Scan for the cell matching the given text and deliver its [X, Y] coordinate at center. 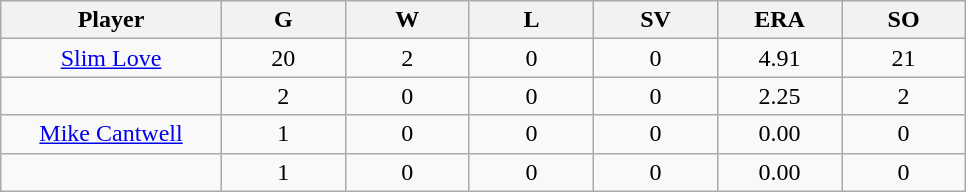
21 [904, 58]
4.91 [779, 58]
20 [283, 58]
SO [904, 20]
ERA [779, 20]
2.25 [779, 96]
Slim Love [112, 58]
Player [112, 20]
Mike Cantwell [112, 134]
SV [655, 20]
L [531, 20]
W [407, 20]
G [283, 20]
